Provide the [X, Y] coordinate of the cell's center where the given text is located.  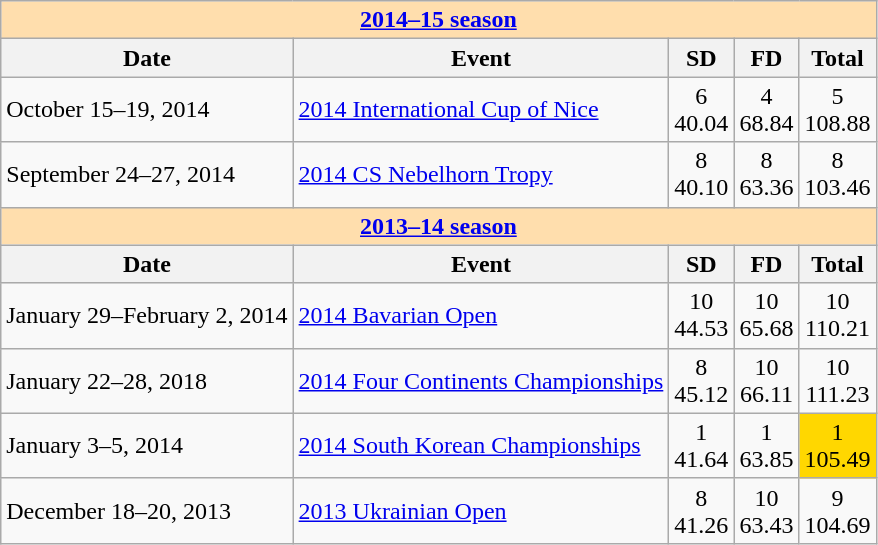
9 104.69 [838, 510]
2014 Four Continents Championships [481, 380]
September 24–27, 2014 [147, 174]
2014 CS Nebelhorn Tropy [481, 174]
8 103.46 [838, 174]
4 68.84 [766, 110]
1 63.85 [766, 446]
10 66.11 [766, 380]
1 41.64 [702, 446]
8 41.26 [702, 510]
2014 South Korean Championships [481, 446]
10 65.68 [766, 316]
2014–15 season [438, 20]
10 63.43 [766, 510]
8 45.12 [702, 380]
2013 Ukrainian Open [481, 510]
10 110.21 [838, 316]
January 29–February 2, 2014 [147, 316]
1 105.49 [838, 446]
8 40.10 [702, 174]
2014 International Cup of Nice [481, 110]
2014 Bavarian Open [481, 316]
8 63.36 [766, 174]
10 44.53 [702, 316]
2013–14 season [438, 226]
6 40.04 [702, 110]
December 18–20, 2013 [147, 510]
January 3–5, 2014 [147, 446]
5 108.88 [838, 110]
October 15–19, 2014 [147, 110]
January 22–28, 2018 [147, 380]
10 111.23 [838, 380]
